Search for the cell housing the specified text and yield its (X, Y) center coordinate. 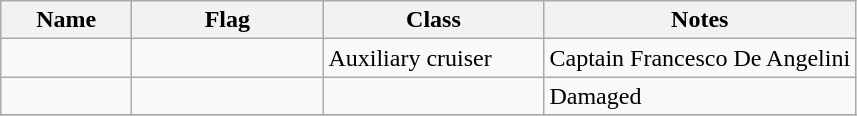
Name (66, 20)
Class (434, 20)
Damaged (700, 96)
Flag (228, 20)
Captain Francesco De Angelini (700, 58)
Notes (700, 20)
Auxiliary cruiser (434, 58)
